From the cell containing the given text, extract its center point as (x, y) coordinate. 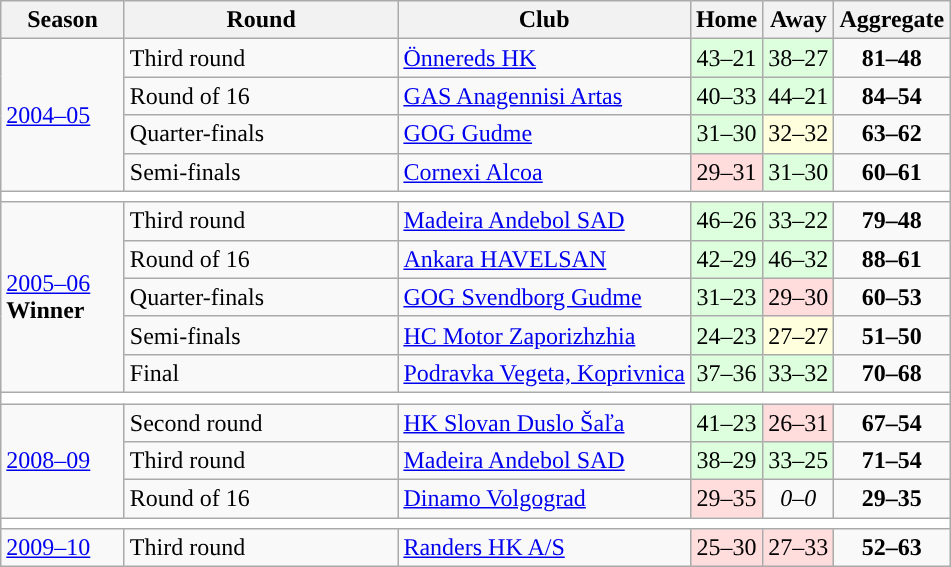
Randers HK A/S (544, 548)
27–33 (798, 548)
44–21 (798, 96)
40–33 (726, 96)
71–54 (892, 461)
26–31 (798, 423)
Round (261, 20)
0–0 (798, 499)
42–29 (726, 259)
27–27 (798, 335)
Aggregate (892, 20)
GAS Anagennisi Artas (544, 96)
Önnereds HK (544, 58)
25–30 (726, 548)
Ankara HAVELSAN (544, 259)
24–23 (726, 335)
60–53 (892, 297)
52–63 (892, 548)
29–31 (726, 172)
38–29 (726, 461)
33–32 (798, 373)
51–50 (892, 335)
46–32 (798, 259)
29–30 (798, 297)
GOG Svendborg Gudme (544, 297)
60–61 (892, 172)
Final (261, 373)
33–22 (798, 221)
33–25 (798, 461)
81–48 (892, 58)
2005–06 Winner (63, 297)
63–62 (892, 134)
84–54 (892, 96)
Second round (261, 423)
41–23 (726, 423)
32–32 (798, 134)
88–61 (892, 259)
Club (544, 20)
2008–09 (63, 461)
HK Slovan Duslo Šaľa (544, 423)
79–48 (892, 221)
31–23 (726, 297)
Cornexi Alcoa (544, 172)
Season (63, 20)
67–54 (892, 423)
Away (798, 20)
2009–10 (63, 548)
70–68 (892, 373)
2004–05 (63, 115)
Podravka Vegeta, Koprivnica (544, 373)
Dinamo Volgograd (544, 499)
GOG Gudme (544, 134)
37–36 (726, 373)
46–26 (726, 221)
38–27 (798, 58)
HC Motor Zaporizhzhia (544, 335)
43–21 (726, 58)
Home (726, 20)
